Determine the (X, Y) coordinate at the center of the cell enclosing the given text.  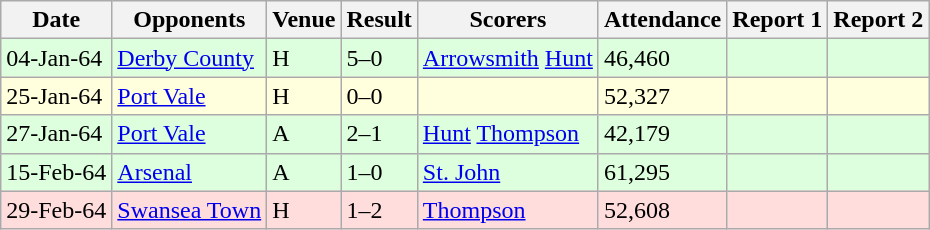
2–1 (379, 134)
Result (379, 20)
Arsenal (190, 172)
0–0 (379, 96)
Attendance (662, 20)
27-Jan-64 (56, 134)
42,179 (662, 134)
Opponents (190, 20)
04-Jan-64 (56, 58)
25-Jan-64 (56, 96)
46,460 (662, 58)
Date (56, 20)
Swansea Town (190, 210)
Venue (304, 20)
29-Feb-64 (56, 210)
Arrowsmith Hunt (508, 58)
52,608 (662, 210)
61,295 (662, 172)
52,327 (662, 96)
15-Feb-64 (56, 172)
Hunt Thompson (508, 134)
1–0 (379, 172)
5–0 (379, 58)
1–2 (379, 210)
Thompson (508, 210)
Report 1 (778, 20)
Derby County (190, 58)
Scorers (508, 20)
St. John (508, 172)
Report 2 (878, 20)
